Detect which cell encompasses the target text, then output its [x, y] center coordinate. 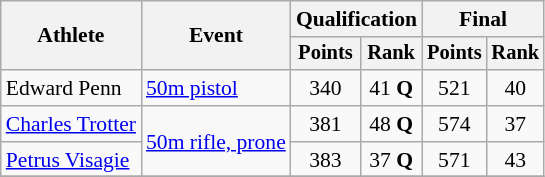
50m pistol [216, 88]
41 Q [391, 88]
Charles Trotter [71, 124]
340 [326, 88]
521 [454, 88]
Edward Penn [71, 88]
Qualification [356, 19]
37 [515, 124]
Event [216, 36]
Final [483, 19]
574 [454, 124]
381 [326, 124]
40 [515, 88]
48 Q [391, 124]
Athlete [71, 36]
50m rifle, prone [216, 142]
